Scan for the cell matching the given text and deliver its (X, Y) coordinate at center. 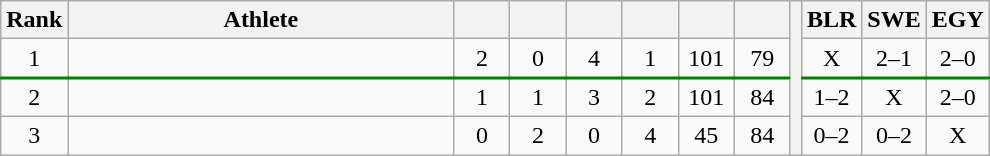
Athlete (261, 20)
Rank (34, 20)
EGY (958, 20)
45 (706, 135)
1–2 (831, 98)
SWE (894, 20)
BLR (831, 20)
79 (762, 58)
2–1 (894, 58)
